Return [x, y] of the center of cell containing provided text 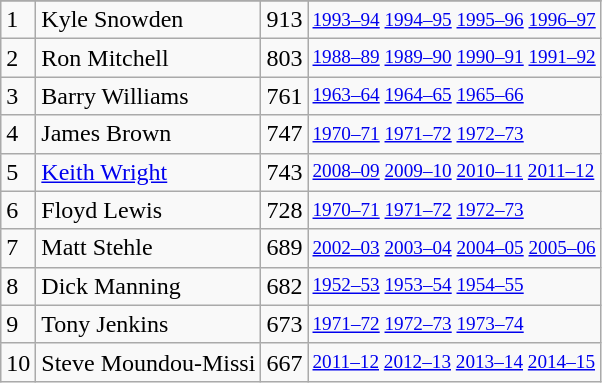
667 [284, 362]
913 [284, 20]
2002–03 2003–04 2004–05 2005–06 [454, 248]
2008–09 2009–10 2010–11 2011–12 [454, 172]
803 [284, 58]
Steve Moundou-Missi [148, 362]
Barry Williams [148, 96]
8 [18, 286]
Ron Mitchell [148, 58]
James Brown [148, 134]
1988–89 1989–90 1990–91 1991–92 [454, 58]
1971–72 1972–73 1973–74 [454, 324]
1993–94 1994–95 1995–96 1996–97 [454, 20]
1 [18, 20]
743 [284, 172]
Kyle Snowden [148, 20]
7 [18, 248]
2 [18, 58]
Floyd Lewis [148, 210]
4 [18, 134]
9 [18, 324]
2011–12 2012–13 2013–14 2014–15 [454, 362]
Matt Stehle [148, 248]
1952–53 1953–54 1954–55 [454, 286]
682 [284, 286]
Tony Jenkins [148, 324]
Dick Manning [148, 286]
728 [284, 210]
761 [284, 96]
1963–64 1964–65 1965–66 [454, 96]
3 [18, 96]
6 [18, 210]
10 [18, 362]
Keith Wright [148, 172]
689 [284, 248]
673 [284, 324]
5 [18, 172]
747 [284, 134]
